Output the [x, y] coordinate of the center of the cell containing the given text.  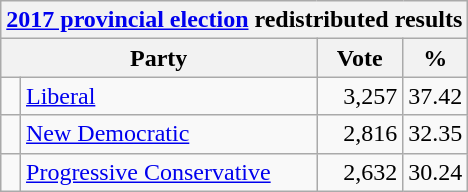
2,816 [360, 134]
37.42 [436, 96]
% [436, 58]
Liberal [169, 96]
Progressive Conservative [169, 172]
Vote [360, 58]
2,632 [360, 172]
New Democratic [169, 134]
Party [159, 58]
2017 provincial election redistributed results [234, 20]
32.35 [436, 134]
3,257 [360, 96]
30.24 [436, 172]
